Output the [x, y] coordinate of the center of the cell containing the given text.  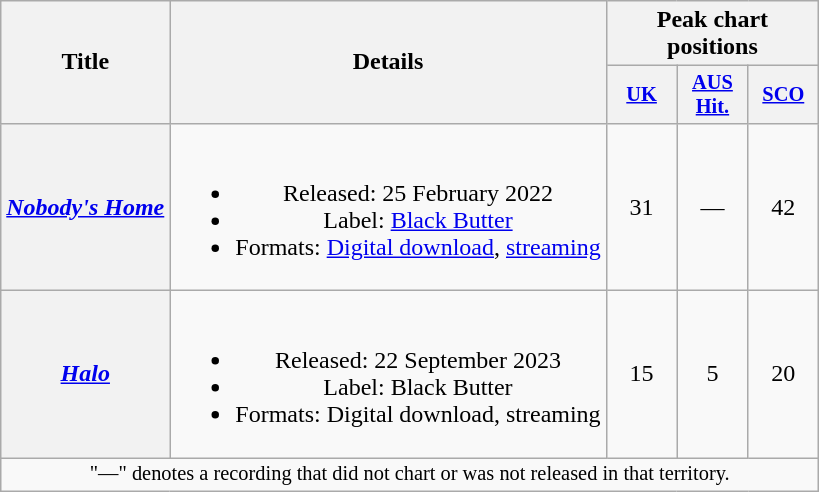
Details [388, 62]
20 [784, 374]
Released: 22 September 2023Label: Black ButterFormats: Digital download, streaming [388, 374]
UK [642, 95]
42 [784, 206]
— [712, 206]
5 [712, 374]
Title [86, 62]
Nobody's Home [86, 206]
AUSHit. [712, 95]
Halo [86, 374]
15 [642, 374]
Peak chart positions [712, 34]
Released: 25 February 2022Label: Black ButterFormats: Digital download, streaming [388, 206]
31 [642, 206]
SCO [784, 95]
"—" denotes a recording that did not chart or was not released in that territory. [410, 475]
